From the cell containing the given text, extract its center point as [X, Y] coordinate. 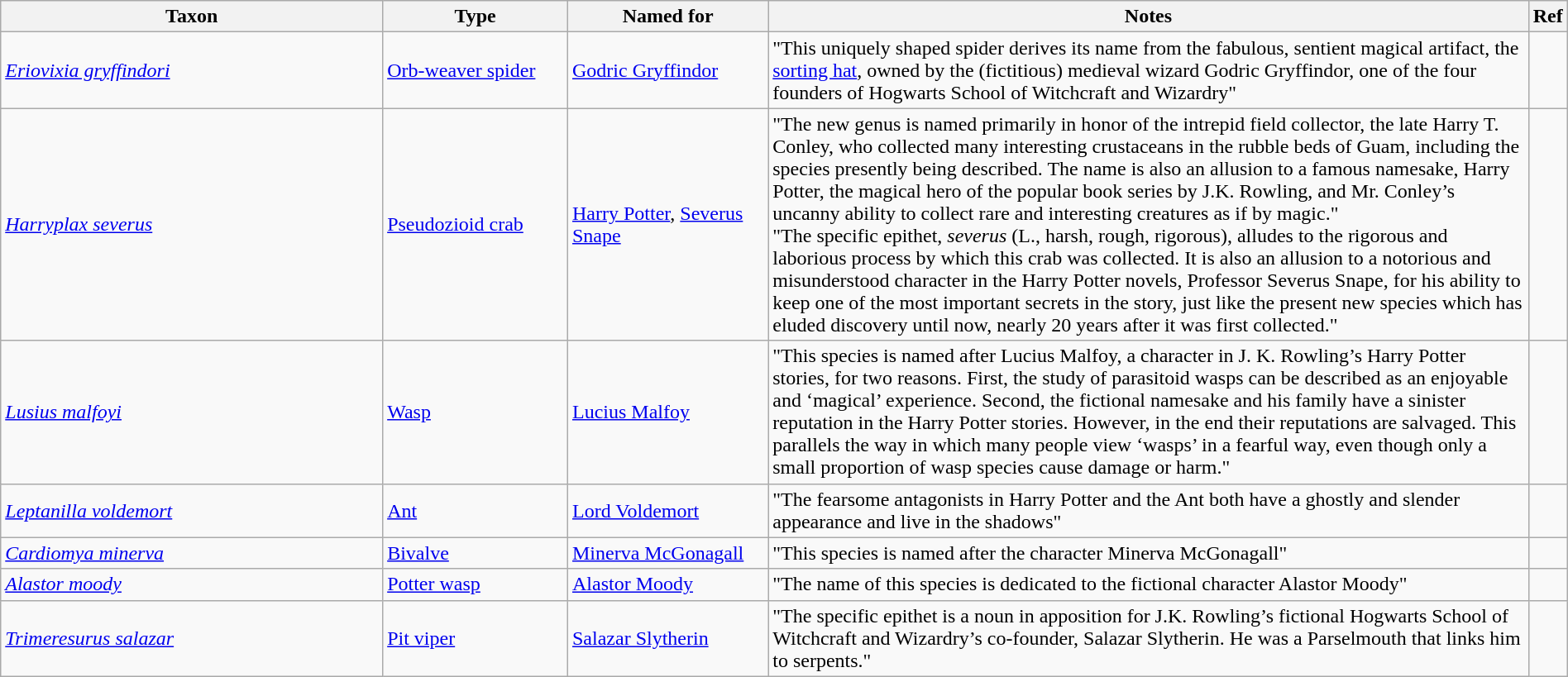
Pseudozioid crab [476, 225]
Harry Potter, Severus Snape [667, 225]
Leptanilla voldemort [192, 511]
Lucius Malfoy [667, 412]
Harryplax severus [192, 225]
Ref [1548, 17]
Taxon [192, 17]
Salazar Slytherin [667, 638]
Pit viper [476, 638]
Orb-weaver spider [476, 70]
Notes [1148, 17]
"The name of this species is dedicated to the fictional character Alastor Moody" [1148, 584]
Lusius malfoyi [192, 412]
Eriovixia gryffindori [192, 70]
Godric Gryffindor [667, 70]
Minerva McGonagall [667, 553]
Wasp [476, 412]
"This species is named after the character Minerva McGonagall" [1148, 553]
Alastor Moody [667, 584]
Bivalve [476, 553]
Trimeresurus salazar [192, 638]
Type [476, 17]
Potter wasp [476, 584]
Named for [667, 17]
Lord Voldemort [667, 511]
Cardiomya minerva [192, 553]
"The fearsome antagonists in Harry Potter and the Ant both have a ghostly and slender appearance and live in the shadows" [1148, 511]
Alastor moody [192, 584]
Ant [476, 511]
